Capture the cell that displays the provided text and extract its (x, y) central coordinate. 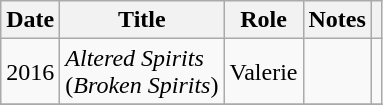
Date (30, 20)
Altered Spirits(Broken Spirits) (142, 72)
Valerie (264, 72)
Role (264, 20)
Title (142, 20)
2016 (30, 72)
Notes (337, 20)
